Capture the cell that displays the provided text and extract its (X, Y) central coordinate. 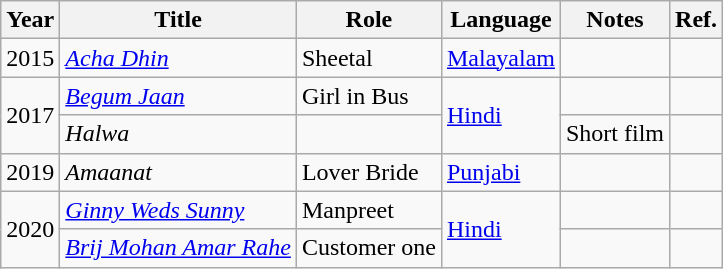
Role (368, 20)
2017 (30, 115)
Halwa (178, 134)
Year (30, 20)
Customer one (368, 248)
Ginny Weds Sunny (178, 210)
2020 (30, 229)
Girl in Bus (368, 96)
Title (178, 20)
Manpreet (368, 210)
Malayalam (500, 58)
Notes (614, 20)
Amaanat (178, 172)
Brij Mohan Amar Rahe (178, 248)
Punjabi (500, 172)
Begum Jaan (178, 96)
Language (500, 20)
Short film (614, 134)
Sheetal (368, 58)
Acha Dhin (178, 58)
Ref. (696, 20)
Lover Bride (368, 172)
2019 (30, 172)
2015 (30, 58)
